Find where the given text appears and provide that cell's center as [x, y] coordinate. 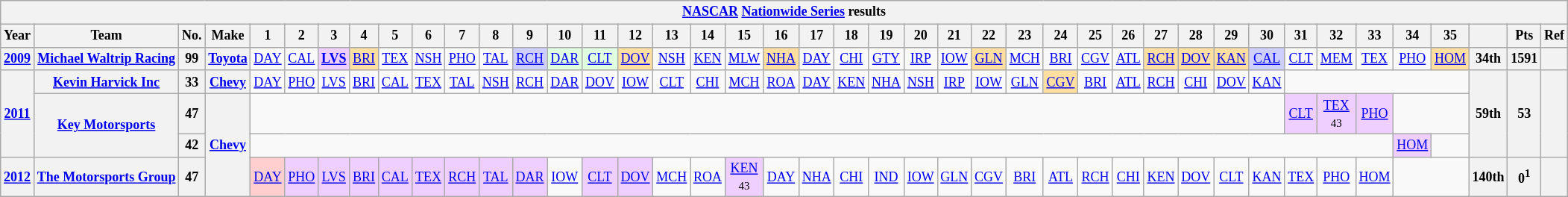
15 [744, 36]
5 [395, 36]
6 [428, 36]
29 [1232, 36]
18 [851, 36]
3 [334, 36]
20 [920, 36]
28 [1196, 36]
16 [781, 36]
30 [1267, 36]
27 [1161, 36]
23 [1024, 36]
53 [1524, 113]
19 [887, 36]
13 [672, 36]
8 [497, 36]
42 [192, 145]
Key Motorsports [106, 125]
2011 [18, 113]
22 [989, 36]
34th [1488, 58]
26 [1128, 36]
2012 [18, 177]
24 [1060, 36]
Pts [1524, 36]
Michael Waltrip Racing [106, 58]
01 [1524, 177]
9 [529, 36]
99 [192, 58]
14 [708, 36]
21 [954, 36]
Ref [1555, 36]
59th [1488, 113]
25 [1096, 36]
TEX43 [1337, 113]
KEN43 [744, 177]
The Motorsports Group [106, 177]
Toyota [228, 58]
Year [18, 36]
7 [462, 36]
17 [816, 36]
Make [228, 36]
No. [192, 36]
1591 [1524, 58]
MLW [744, 58]
11 [600, 36]
2 [301, 36]
Kevin Harvick Inc [106, 82]
2009 [18, 58]
35 [1451, 36]
IND [887, 177]
12 [635, 36]
1 [268, 36]
MEM [1337, 58]
4 [364, 36]
32 [1337, 36]
Team [106, 36]
140th [1488, 177]
NASCAR Nationwide Series results [784, 12]
34 [1412, 36]
31 [1301, 36]
10 [565, 36]
GTY [887, 58]
